Search for the cell housing the specified text and yield its [x, y] center coordinate. 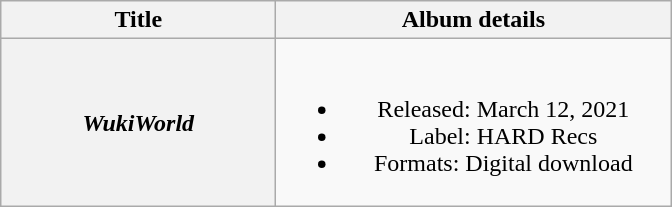
WukiWorld [138, 122]
Album details [474, 20]
Released: March 12, 2021Label: HARD RecsFormats: Digital download [474, 122]
Title [138, 20]
